Determine the [x, y] coordinate at the center of the cell enclosing the given text.  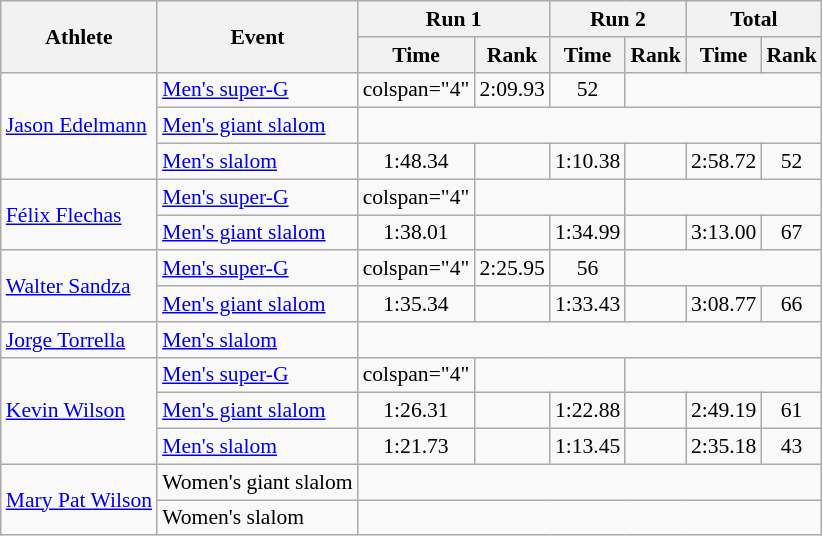
2:49.19 [724, 411]
Event [258, 36]
1:26.31 [416, 411]
43 [792, 447]
3:13.00 [724, 233]
1:33.43 [588, 304]
3:08.77 [724, 304]
Women's giant slalom [258, 482]
Jorge Torrella [79, 340]
61 [792, 411]
1:21.73 [416, 447]
Total [754, 19]
1:34.99 [588, 233]
1:10.38 [588, 162]
Run 2 [618, 19]
2:35.18 [724, 447]
1:38.01 [416, 233]
66 [792, 304]
Athlete [79, 36]
2:09.93 [512, 90]
Women's slalom [258, 518]
2:25.95 [512, 269]
Run 1 [454, 19]
Kevin Wilson [79, 410]
1:22.88 [588, 411]
Jason Edelmann [79, 126]
Walter Sandza [79, 286]
1:35.34 [416, 304]
2:58.72 [724, 162]
Mary Pat Wilson [79, 500]
1:13.45 [588, 447]
Félix Flechas [79, 214]
67 [792, 233]
56 [588, 269]
1:48.34 [416, 162]
